Detect which cell encompasses the target text, then output its (X, Y) center coordinate. 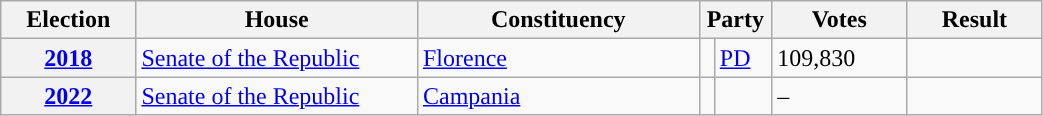
109,830 (840, 58)
2022 (68, 96)
– (840, 96)
PD (742, 58)
Election (68, 20)
Constituency (558, 20)
Florence (558, 58)
Votes (840, 20)
Result (974, 20)
Campania (558, 96)
2018 (68, 58)
Party (736, 20)
House (277, 20)
